Extract the [X, Y] coordinate from the center of the cell holding the provided text.  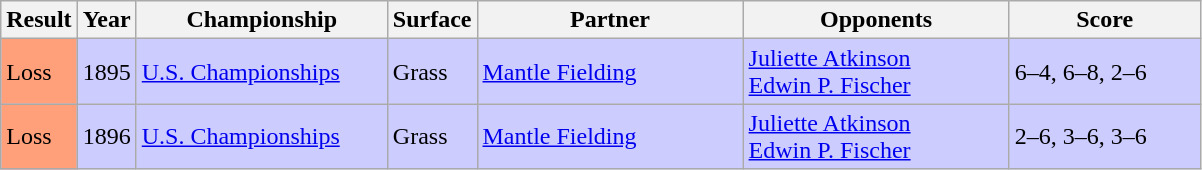
6–4, 6–8, 2–6 [1104, 72]
Opponents [876, 20]
Partner [610, 20]
1896 [106, 136]
1895 [106, 72]
Championship [262, 20]
Result [39, 20]
Surface [432, 20]
2–6, 3–6, 3–6 [1104, 136]
Score [1104, 20]
Year [106, 20]
